Provide the [x, y] coordinate of the cell's center where the given text is located.  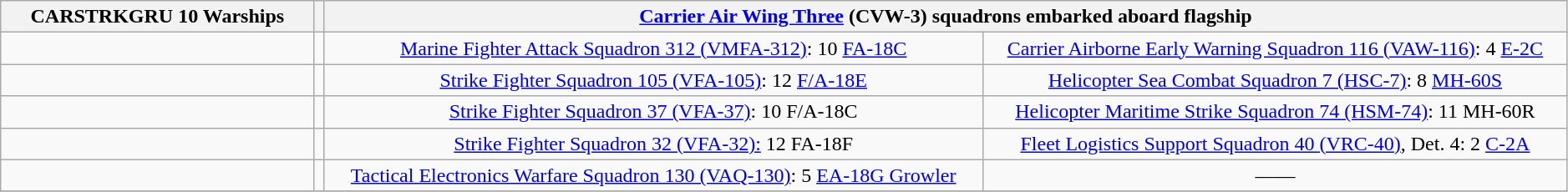
Tactical Electronics Warfare Squadron 130 (VAQ-130): 5 EA-18G Growler [653, 175]
Fleet Logistics Support Squadron 40 (VRC-40), Det. 4: 2 C-2A [1276, 144]
Strike Fighter Squadron 105 (VFA-105): 12 F/A-18E [653, 80]
—— [1276, 175]
Strike Fighter Squadron 32 (VFA-32): 12 FA-18F [653, 144]
Strike Fighter Squadron 37 (VFA-37): 10 F/A-18C [653, 112]
Helicopter Maritime Strike Squadron 74 (HSM-74): 11 MH-60R [1276, 112]
Helicopter Sea Combat Squadron 7 (HSC-7): 8 MH-60S [1276, 80]
CARSTRKGRU 10 Warships [157, 17]
Marine Fighter Attack Squadron 312 (VMFA-312): 10 FA-18C [653, 48]
Carrier Air Wing Three (CVW-3) squadrons embarked aboard flagship [946, 17]
Carrier Airborne Early Warning Squadron 116 (VAW-116): 4 E-2C [1276, 48]
